For the text-containing cell, return its midpoint in (x, y) coordinate format. 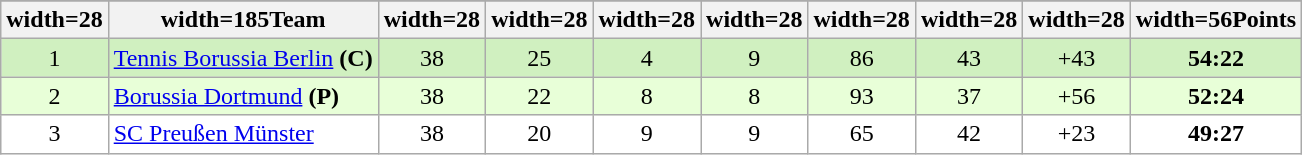
width=185Team (243, 20)
49:27 (1216, 134)
+23 (1076, 134)
+56 (1076, 96)
Borussia Dortmund (P) (243, 96)
Tennis Borussia Berlin (C) (243, 58)
SC Preußen Münster (243, 134)
2 (54, 96)
3 (54, 134)
1 (54, 58)
52:24 (1216, 96)
42 (968, 134)
65 (862, 134)
+43 (1076, 58)
37 (968, 96)
93 (862, 96)
width=56Points (1216, 20)
22 (540, 96)
20 (540, 134)
43 (968, 58)
86 (862, 58)
4 (646, 58)
25 (540, 58)
54:22 (1216, 58)
